Provide the (x, y) coordinate of the cell's center where the given text is located.  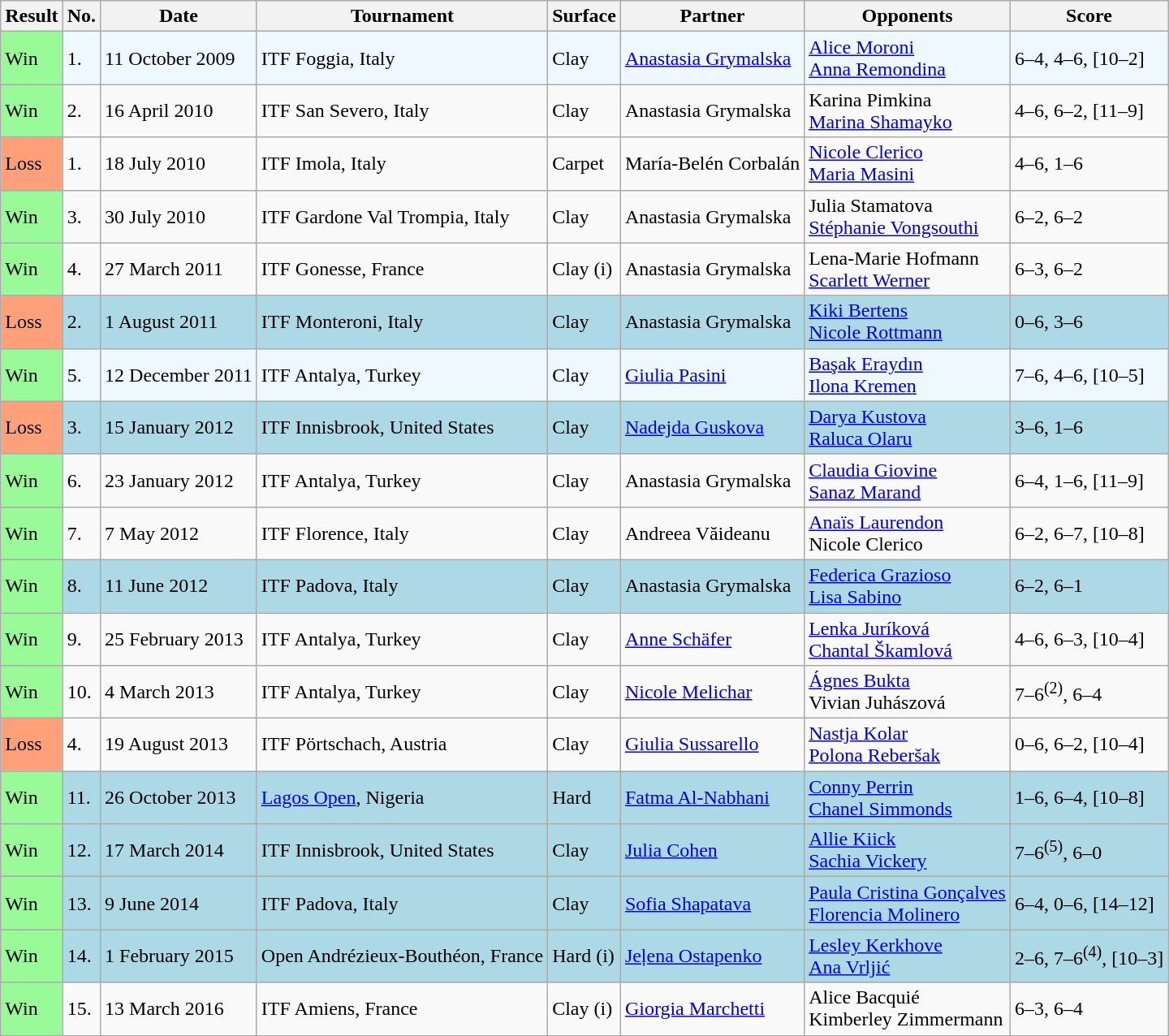
7–6, 4–6, [10–5] (1089, 375)
11 June 2012 (179, 586)
Alice Bacquié Kimberley Zimmermann (908, 1008)
Paula Cristina Gonçalves Florencia Molinero (908, 903)
Result (32, 16)
Karina Pimkina Marina Shamayko (908, 110)
Alice Moroni Anna Remondina (908, 58)
1 February 2015 (179, 956)
ITF Gonesse, France (402, 270)
6–2, 6–7, [10–8] (1089, 533)
7 May 2012 (179, 533)
Tournament (402, 16)
Claudia Giovine Sanaz Marand (908, 481)
Sofia Shapatava (712, 903)
8. (81, 586)
Nicole Clerico Maria Masini (908, 164)
Federica Grazioso Lisa Sabino (908, 586)
Partner (712, 16)
11 October 2009 (179, 58)
12 December 2011 (179, 375)
25 February 2013 (179, 638)
14. (81, 956)
30 July 2010 (179, 216)
ITF Imola, Italy (402, 164)
Giulia Pasini (712, 375)
ITF Amiens, France (402, 1008)
11. (81, 797)
9 June 2014 (179, 903)
6–4, 1–6, [11–9] (1089, 481)
María-Belén Corbalán (712, 164)
3–6, 1–6 (1089, 427)
17 March 2014 (179, 851)
Lesley Kerkhove Ana Vrljić (908, 956)
Carpet (584, 164)
Anne Schäfer (712, 638)
Fatma Al-Nabhani (712, 797)
Lenka Juríková Chantal Škamlová (908, 638)
ITF Monteroni, Italy (402, 322)
Lagos Open, Nigeria (402, 797)
Nadejda Guskova (712, 427)
15. (81, 1008)
Nicole Melichar (712, 692)
Julia Stamatova Stéphanie Vongsouthi (908, 216)
Allie Kiick Sachia Vickery (908, 851)
Nastja Kolar Polona Reberšak (908, 745)
Date (179, 16)
6–3, 6–4 (1089, 1008)
27 March 2011 (179, 270)
Ágnes Bukta Vivian Juhászová (908, 692)
ITF Pörtschach, Austria (402, 745)
16 April 2010 (179, 110)
Hard (i) (584, 956)
0–6, 6–2, [10–4] (1089, 745)
0–6, 3–6 (1089, 322)
ITF Gardone Val Trompia, Italy (402, 216)
12. (81, 851)
13. (81, 903)
ITF Florence, Italy (402, 533)
Opponents (908, 16)
9. (81, 638)
19 August 2013 (179, 745)
4–6, 1–6 (1089, 164)
6. (81, 481)
4–6, 6–3, [10–4] (1089, 638)
Andreea Văideanu (712, 533)
Julia Cohen (712, 851)
Anaïs Laurendon Nicole Clerico (908, 533)
4 March 2013 (179, 692)
10. (81, 692)
No. (81, 16)
18 July 2010 (179, 164)
6–2, 6–1 (1089, 586)
7–6(2), 6–4 (1089, 692)
6–4, 4–6, [10–2] (1089, 58)
7. (81, 533)
Hard (584, 797)
6–4, 0–6, [14–12] (1089, 903)
Surface (584, 16)
6–3, 6–2 (1089, 270)
1 August 2011 (179, 322)
1–6, 6–4, [10–8] (1089, 797)
7–6(5), 6–0 (1089, 851)
Başak Eraydın Ilona Kremen (908, 375)
Jeļena Ostapenko (712, 956)
23 January 2012 (179, 481)
2–6, 7–6(4), [10–3] (1089, 956)
4–6, 6–2, [11–9] (1089, 110)
Score (1089, 16)
Lena-Marie Hofmann Scarlett Werner (908, 270)
Conny Perrin Chanel Simmonds (908, 797)
15 January 2012 (179, 427)
Open Andrézieux-Bouthéon, France (402, 956)
ITF San Severo, Italy (402, 110)
6–2, 6–2 (1089, 216)
26 October 2013 (179, 797)
Giorgia Marchetti (712, 1008)
Kiki Bertens Nicole Rottmann (908, 322)
Giulia Sussarello (712, 745)
Darya Kustova Raluca Olaru (908, 427)
13 March 2016 (179, 1008)
5. (81, 375)
ITF Foggia, Italy (402, 58)
